Determine the (X, Y) coordinate at the center of the cell enclosing the given text.  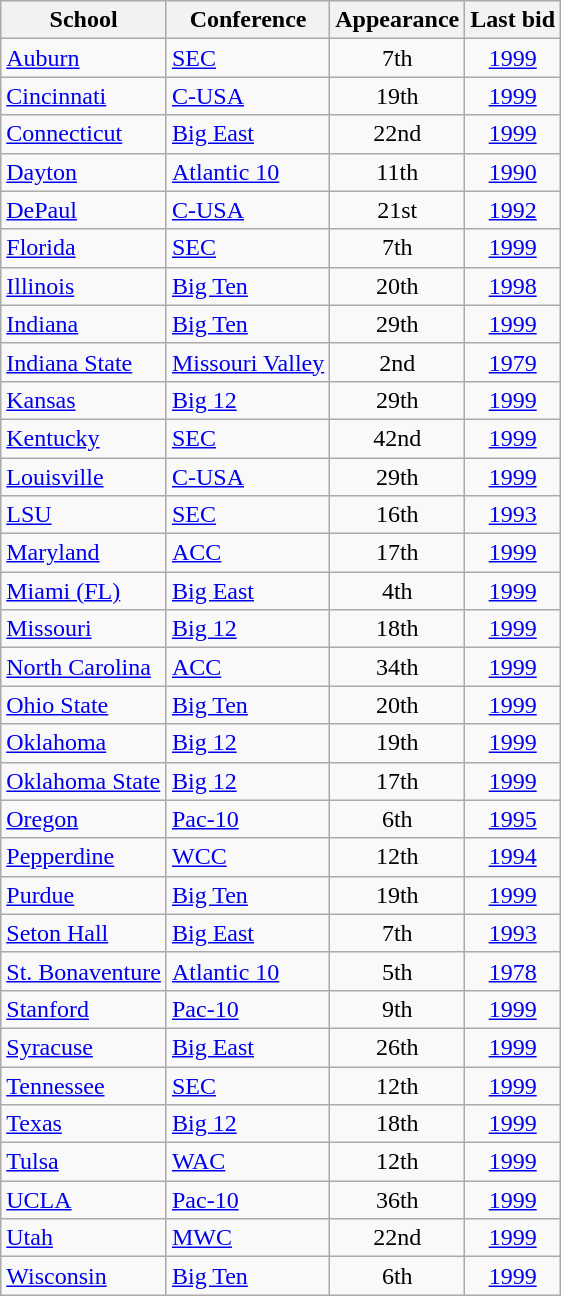
Tulsa (84, 1162)
Oklahoma (84, 743)
Tennessee (84, 1085)
WAC (248, 1162)
UCLA (84, 1200)
Oklahoma State (84, 781)
Wisconsin (84, 1276)
Texas (84, 1124)
Miami (FL) (84, 591)
MWC (248, 1238)
21st (398, 210)
Kansas (84, 400)
Missouri Valley (248, 362)
School (84, 20)
Louisville (84, 477)
Connecticut (84, 134)
5th (398, 971)
1979 (513, 362)
Dayton (84, 172)
WCC (248, 857)
Purdue (84, 895)
DePaul (84, 210)
Indiana State (84, 362)
Kentucky (84, 438)
Conference (248, 20)
St. Bonaventure (84, 971)
1990 (513, 172)
42nd (398, 438)
34th (398, 667)
1994 (513, 857)
1995 (513, 819)
Auburn (84, 58)
Stanford (84, 1009)
Last bid (513, 20)
36th (398, 1200)
9th (398, 1009)
North Carolina (84, 667)
Illinois (84, 286)
1978 (513, 971)
4th (398, 591)
Ohio State (84, 705)
Syracuse (84, 1047)
16th (398, 515)
1998 (513, 286)
Missouri (84, 629)
2nd (398, 362)
Utah (84, 1238)
Seton Hall (84, 933)
Cincinnati (84, 96)
1992 (513, 210)
11th (398, 172)
LSU (84, 515)
Florida (84, 248)
Pepperdine (84, 857)
Maryland (84, 553)
26th (398, 1047)
Indiana (84, 324)
Oregon (84, 819)
Appearance (398, 20)
